Pinpoint the cell where the given text exists, returning its (x, y) midpoint coordinate. 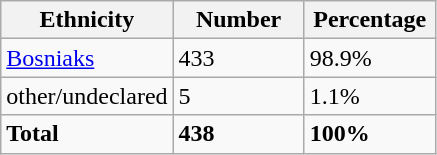
433 (238, 58)
other/undeclared (87, 96)
438 (238, 134)
5 (238, 96)
Total (87, 134)
100% (370, 134)
Bosniaks (87, 58)
Number (238, 20)
1.1% (370, 96)
98.9% (370, 58)
Ethnicity (87, 20)
Percentage (370, 20)
